Locate the cell with the specified text and output its (x, y) center coordinate. 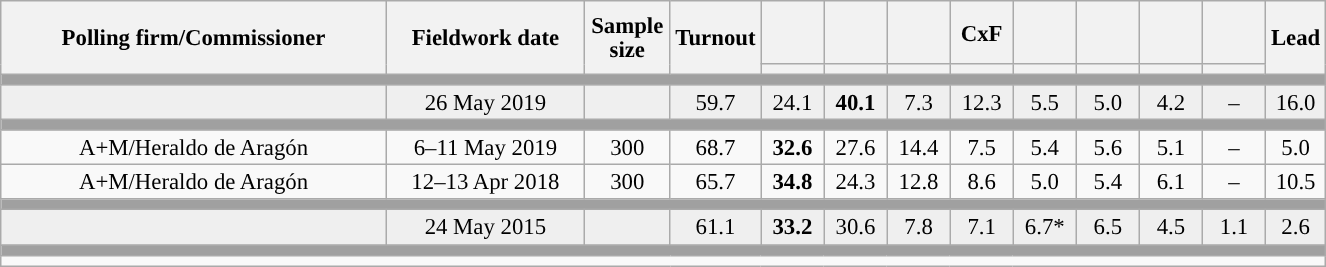
CxF (982, 32)
5.5 (1044, 102)
33.2 (792, 228)
Lead (1296, 38)
7.1 (982, 228)
Turnout (716, 38)
30.6 (856, 228)
26 May 2019 (485, 102)
6.5 (1108, 228)
4.2 (1170, 102)
24.3 (856, 182)
5.6 (1108, 148)
Sample size (627, 38)
8.6 (982, 182)
7.3 (918, 102)
6.7* (1044, 228)
7.5 (982, 148)
24 May 2015 (485, 228)
68.7 (716, 148)
40.1 (856, 102)
34.8 (792, 182)
65.7 (716, 182)
16.0 (1296, 102)
59.7 (716, 102)
2.6 (1296, 228)
7.8 (918, 228)
24.1 (792, 102)
12.3 (982, 102)
12.8 (918, 182)
Polling firm/Commissioner (194, 38)
Fieldwork date (485, 38)
10.5 (1296, 182)
5.1 (1170, 148)
6.1 (1170, 182)
32.6 (792, 148)
61.1 (716, 228)
6–11 May 2019 (485, 148)
12–13 Apr 2018 (485, 182)
1.1 (1234, 228)
27.6 (856, 148)
14.4 (918, 148)
4.5 (1170, 228)
